Detect which cell encompasses the target text, then output its [x, y] center coordinate. 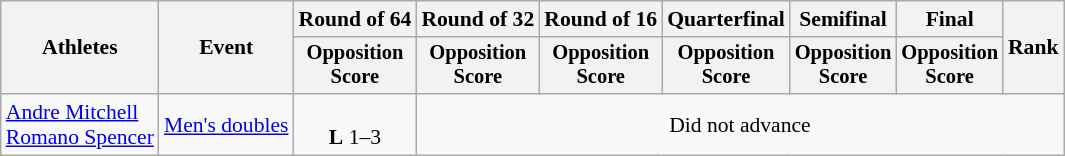
Round of 16 [600, 19]
Men's doubles [226, 124]
Did not advance [740, 124]
Athletes [80, 48]
Rank [1034, 48]
L 1–3 [354, 124]
Round of 32 [478, 19]
Semifinal [844, 19]
Round of 64 [354, 19]
Event [226, 48]
Andre MitchellRomano Spencer [80, 124]
Final [950, 19]
Quarterfinal [726, 19]
